Scan for the cell matching the given text and deliver its [x, y] coordinate at center. 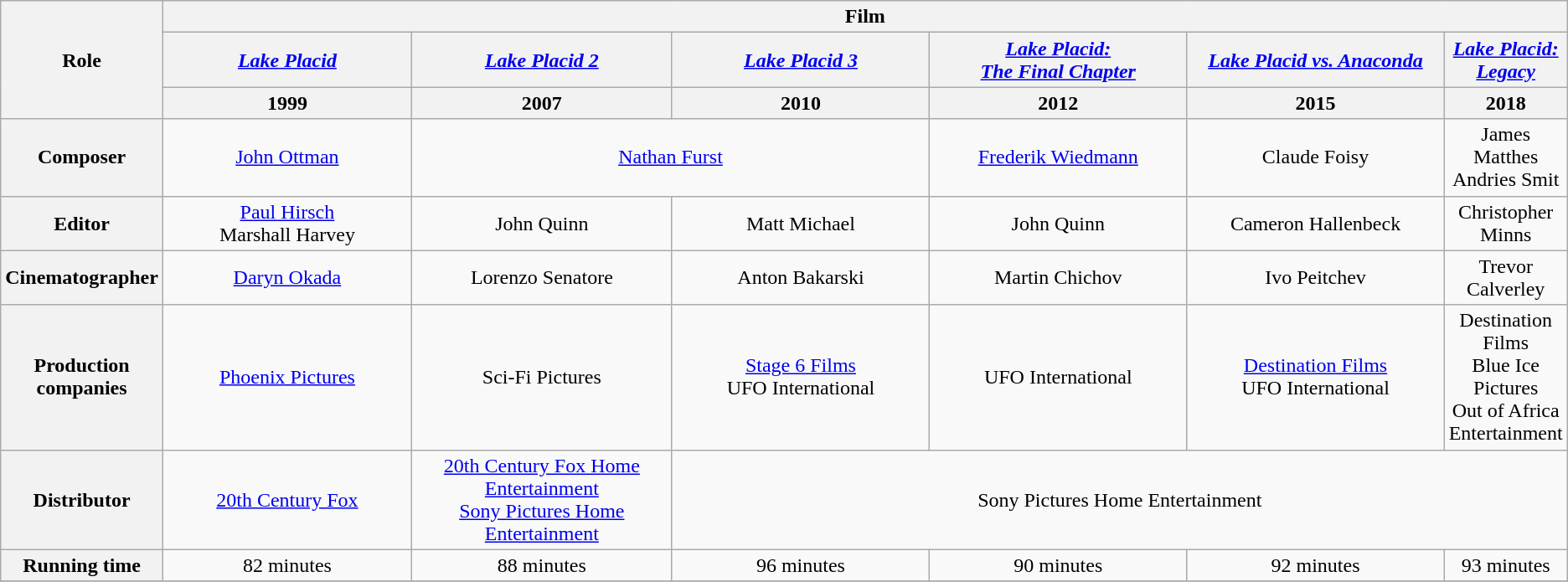
Phoenix Pictures [286, 377]
Lake Placid: Legacy [1506, 60]
Lake Placid 3 [801, 60]
93 minutes [1506, 565]
Christopher Minns [1506, 223]
Paul HirschMarshall Harvey [286, 223]
Trevor Calverley [1506, 278]
Lake Placid 2 [541, 60]
Distributor [82, 499]
Nathan Furst [670, 157]
2012 [1059, 103]
Destination FilmsBlue Ice PicturesOut of Africa Entertainment [1506, 377]
Lorenzo Senatore [541, 278]
88 minutes [541, 565]
Cameron Hallenbeck [1315, 223]
90 minutes [1059, 565]
Anton Bakarski [801, 278]
Destination FilmsUFO International [1315, 377]
Lake Placid vs. Anaconda [1315, 60]
UFO International [1059, 377]
Role [82, 60]
Matt Michael [801, 223]
Lake Placid [286, 60]
2007 [541, 103]
92 minutes [1315, 565]
Running time [82, 565]
Claude Foisy [1315, 157]
1999 [286, 103]
96 minutes [801, 565]
Film [864, 17]
Production companies [82, 377]
John Ottman [286, 157]
James MatthesAndries Smit [1506, 157]
Daryn Okada [286, 278]
Sci-Fi Pictures [541, 377]
Editor [82, 223]
20th Century Fox [286, 499]
Cinematographer [82, 278]
Ivo Peitchev [1315, 278]
2015 [1315, 103]
82 minutes [286, 565]
Martin Chichov [1059, 278]
2018 [1506, 103]
Lake Placid: The Final Chapter [1059, 60]
Composer [82, 157]
2010 [801, 103]
Stage 6 FilmsUFO International [801, 377]
20th Century Fox Home EntertainmentSony Pictures Home Entertainment [541, 499]
Frederik Wiedmann [1059, 157]
Sony Pictures Home Entertainment [1119, 499]
